Identify which cell holds the provided text, then report its (X, Y) central coordinate. 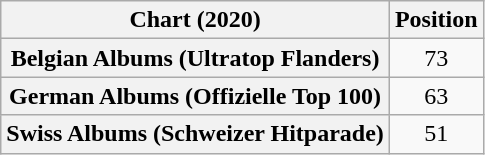
73 (436, 58)
German Albums (Offizielle Top 100) (196, 96)
51 (436, 134)
Chart (2020) (196, 20)
Belgian Albums (Ultratop Flanders) (196, 58)
Swiss Albums (Schweizer Hitparade) (196, 134)
Position (436, 20)
63 (436, 96)
